Determine the [x, y] coordinate at the center of the cell enclosing the given text.  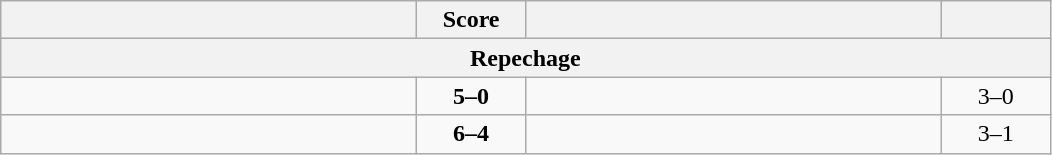
Repechage [526, 58]
5–0 [472, 96]
Score [472, 20]
3–0 [996, 96]
6–4 [472, 134]
3–1 [996, 134]
